Return the [x, y] coordinate for the center point of the cell that contains the specified text.  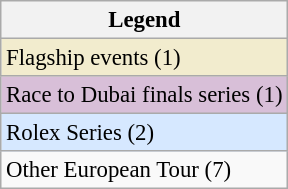
Other European Tour (7) [144, 170]
Rolex Series (2) [144, 133]
Legend [144, 20]
Race to Dubai finals series (1) [144, 95]
Flagship events (1) [144, 58]
